Return the (X, Y) coordinate for the center point of the cell that contains the specified text.  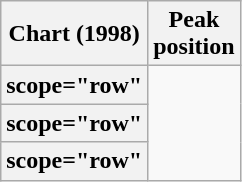
Peakposition (194, 34)
Chart (1998) (74, 34)
